Find where the given text appears and provide that cell's center as (X, Y) coordinate. 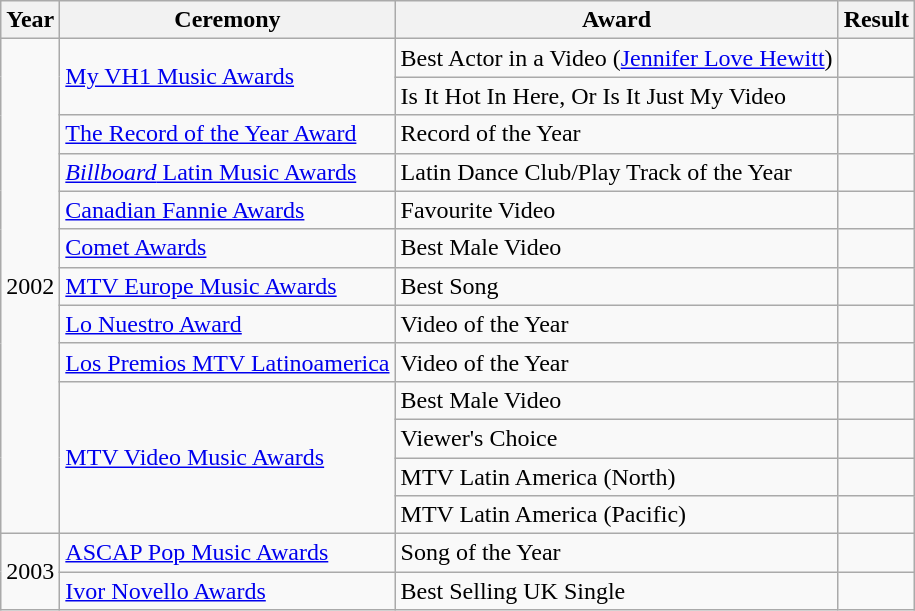
Viewer's Choice (616, 438)
Lo Nuestro Award (228, 324)
Song of the Year (616, 553)
MTV Video Music Awards (228, 457)
Best Song (616, 286)
2002 (30, 286)
Latin Dance Club/Play Track of the Year (616, 172)
Record of the Year (616, 134)
Canadian Fannie Awards (228, 210)
MTV Europe Music Awards (228, 286)
Ivor Novello Awards (228, 591)
Billboard Latin Music Awards (228, 172)
My VH1 Music Awards (228, 77)
Ceremony (228, 20)
Is It Hot In Here, Or Is It Just My Video (616, 96)
Los Premios MTV Latinoamerica (228, 362)
ASCAP Pop Music Awards (228, 553)
The Record of the Year Award (228, 134)
Best Actor in a Video (Jennifer Love Hewitt) (616, 58)
Year (30, 20)
Favourite Video (616, 210)
Best Selling UK Single (616, 591)
2003 (30, 572)
MTV Latin America (Pacific) (616, 515)
Award (616, 20)
MTV Latin America (North) (616, 477)
Result (876, 20)
Comet Awards (228, 248)
